Extract the [X, Y] coordinate from the center of the cell holding the provided text.  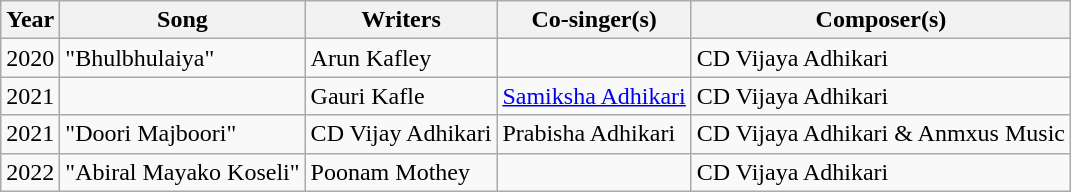
CD Vijaya Adhikari & Anmxus Music [880, 134]
Year [30, 20]
CD Vijay Adhikari [401, 134]
Poonam Mothey [401, 172]
2020 [30, 58]
"Bhulbhulaiya" [182, 58]
"Doori Majboori" [182, 134]
2022 [30, 172]
"Abiral Mayako Koseli" [182, 172]
Song [182, 20]
Writers [401, 20]
Arun Kafley [401, 58]
Co-singer(s) [594, 20]
Gauri Kafle [401, 96]
Prabisha Adhikari [594, 134]
Samiksha Adhikari [594, 96]
Composer(s) [880, 20]
